Detect which cell encompasses the target text, then output its [x, y] center coordinate. 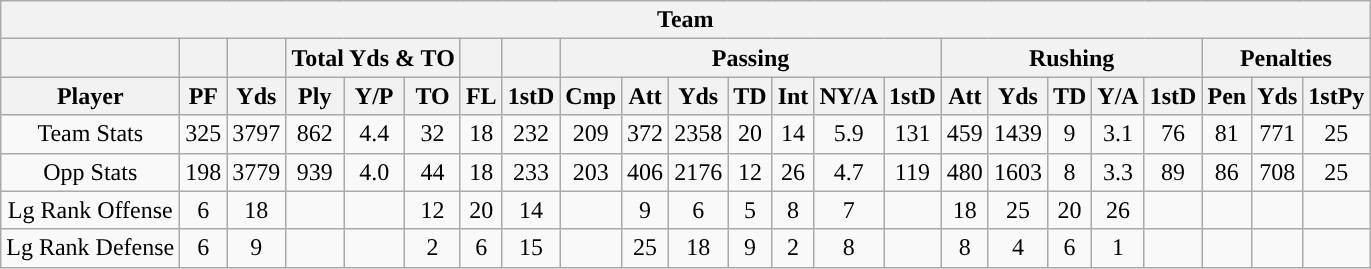
Int [793, 96]
Rushing [1072, 58]
7 [849, 210]
3779 [256, 172]
NY/A [849, 96]
5 [750, 210]
4.4 [374, 134]
233 [531, 172]
1 [1118, 248]
203 [591, 172]
Cmp [591, 96]
3.1 [1118, 134]
Y/P [374, 96]
PF [204, 96]
32 [433, 134]
325 [204, 134]
89 [1173, 172]
44 [433, 172]
Lg Rank Offense [90, 210]
1603 [1018, 172]
4.0 [374, 172]
Pen [1227, 96]
81 [1227, 134]
372 [646, 134]
5.9 [849, 134]
708 [1278, 172]
209 [591, 134]
Opp Stats [90, 172]
Team Stats [90, 134]
Penalties [1286, 58]
232 [531, 134]
131 [913, 134]
Ply [315, 96]
3.3 [1118, 172]
406 [646, 172]
198 [204, 172]
4.7 [849, 172]
2358 [698, 134]
86 [1227, 172]
1439 [1018, 134]
2176 [698, 172]
771 [1278, 134]
119 [913, 172]
TO [433, 96]
Team [686, 20]
FL [481, 96]
862 [315, 134]
459 [964, 134]
Lg Rank Defense [90, 248]
Y/A [1118, 96]
Total Yds & TO [373, 58]
1stPy [1336, 96]
939 [315, 172]
76 [1173, 134]
3797 [256, 134]
Player [90, 96]
4 [1018, 248]
15 [531, 248]
Passing [750, 58]
480 [964, 172]
